Output the [x, y] coordinate of the center of the cell containing the given text.  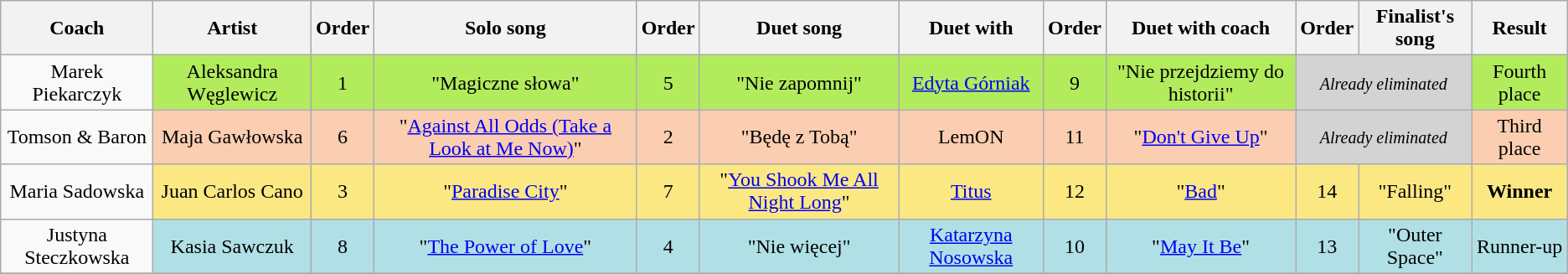
Coach [77, 28]
Duet with coach [1201, 28]
LemON [971, 137]
"Nie przejdziemy do historii" [1201, 82]
Juan Carlos Cano [233, 191]
"Magiczne słowa" [506, 82]
14 [1327, 191]
Runner-up [1519, 246]
Justyna Steczkowska [77, 246]
6 [343, 137]
9 [1074, 82]
8 [343, 246]
"Będę z Tobą" [799, 137]
3 [343, 191]
13 [1327, 246]
"Falling" [1416, 191]
"The Power of Love" [506, 246]
"Bad" [1201, 191]
"May It Be" [1201, 246]
Finalist's song [1416, 28]
"Nie zapomnij" [799, 82]
"Outer Space" [1416, 246]
Result [1519, 28]
7 [668, 191]
Aleksandra Węglewicz [233, 82]
Winner [1519, 191]
Katarzyna Nosowska [971, 246]
Duet with [971, 28]
1 [343, 82]
Kasia Sawczuk [233, 246]
Fourth place [1519, 82]
"Nie więcej" [799, 246]
Marek Piekarczyk [77, 82]
Edyta Górniak [971, 82]
11 [1074, 137]
"You Shook Me All Night Long" [799, 191]
Duet song [799, 28]
10 [1074, 246]
Titus [971, 191]
5 [668, 82]
"Don't Give Up" [1201, 137]
"Paradise City" [506, 191]
4 [668, 246]
Solo song [506, 28]
Maja Gawłowska [233, 137]
"Against All Odds (Take a Look at Me Now)" [506, 137]
Third place [1519, 137]
Artist [233, 28]
12 [1074, 191]
2 [668, 137]
Tomson & Baron [77, 137]
Maria Sadowska [77, 191]
